Return the [x, y] coordinate for the center point of the cell that contains the specified text.  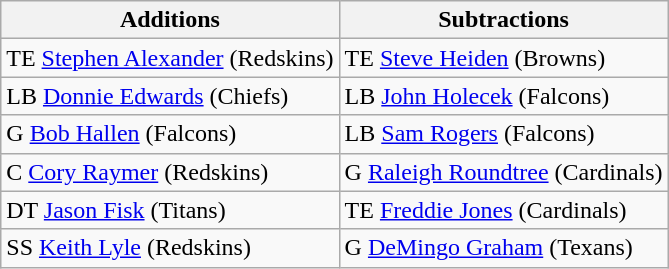
DT Jason Fisk (Titans) [170, 210]
G Bob Hallen (Falcons) [170, 134]
LB John Holecek (Falcons) [504, 96]
SS Keith Lyle (Redskins) [170, 248]
LB Donnie Edwards (Chiefs) [170, 96]
Additions [170, 20]
G Raleigh Roundtree (Cardinals) [504, 172]
LB Sam Rogers (Falcons) [504, 134]
C Cory Raymer (Redskins) [170, 172]
G DeMingo Graham (Texans) [504, 248]
TE Steve Heiden (Browns) [504, 58]
TE Freddie Jones (Cardinals) [504, 210]
Subtractions [504, 20]
TE Stephen Alexander (Redskins) [170, 58]
